Identify which cell holds the provided text, then report its (x, y) central coordinate. 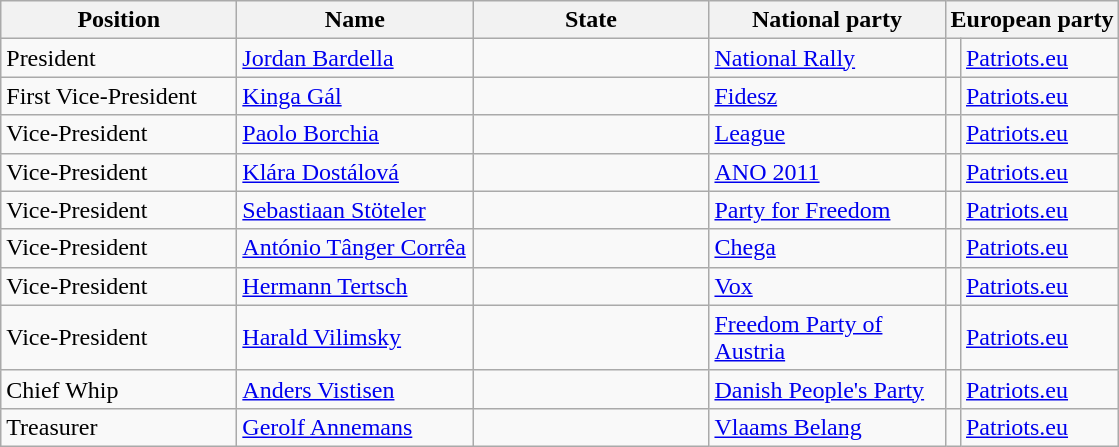
Chief Whip (119, 389)
Freedom Party of Austria (827, 338)
President (119, 58)
Position (119, 20)
Vox (827, 286)
Hermann Tertsch (355, 286)
League (827, 134)
Anders Vistisen (355, 389)
Kinga Gál (355, 96)
Klára Dostálová (355, 172)
Paolo Borchia (355, 134)
Harald Vilimsky (355, 338)
ANO 2011 (827, 172)
Danish People's Party (827, 389)
António Tânger Corrêa (355, 248)
Name (355, 20)
National Rally (827, 58)
Gerolf Annemans (355, 427)
Party for Freedom (827, 210)
Chega (827, 248)
Sebastiaan Stöteler (355, 210)
Treasurer (119, 427)
Vlaams Belang (827, 427)
Fidesz (827, 96)
First Vice-President (119, 96)
European party (1032, 20)
State (591, 20)
Jordan Bardella (355, 58)
National party (827, 20)
